Identify which cell holds the provided text, then report its (X, Y) central coordinate. 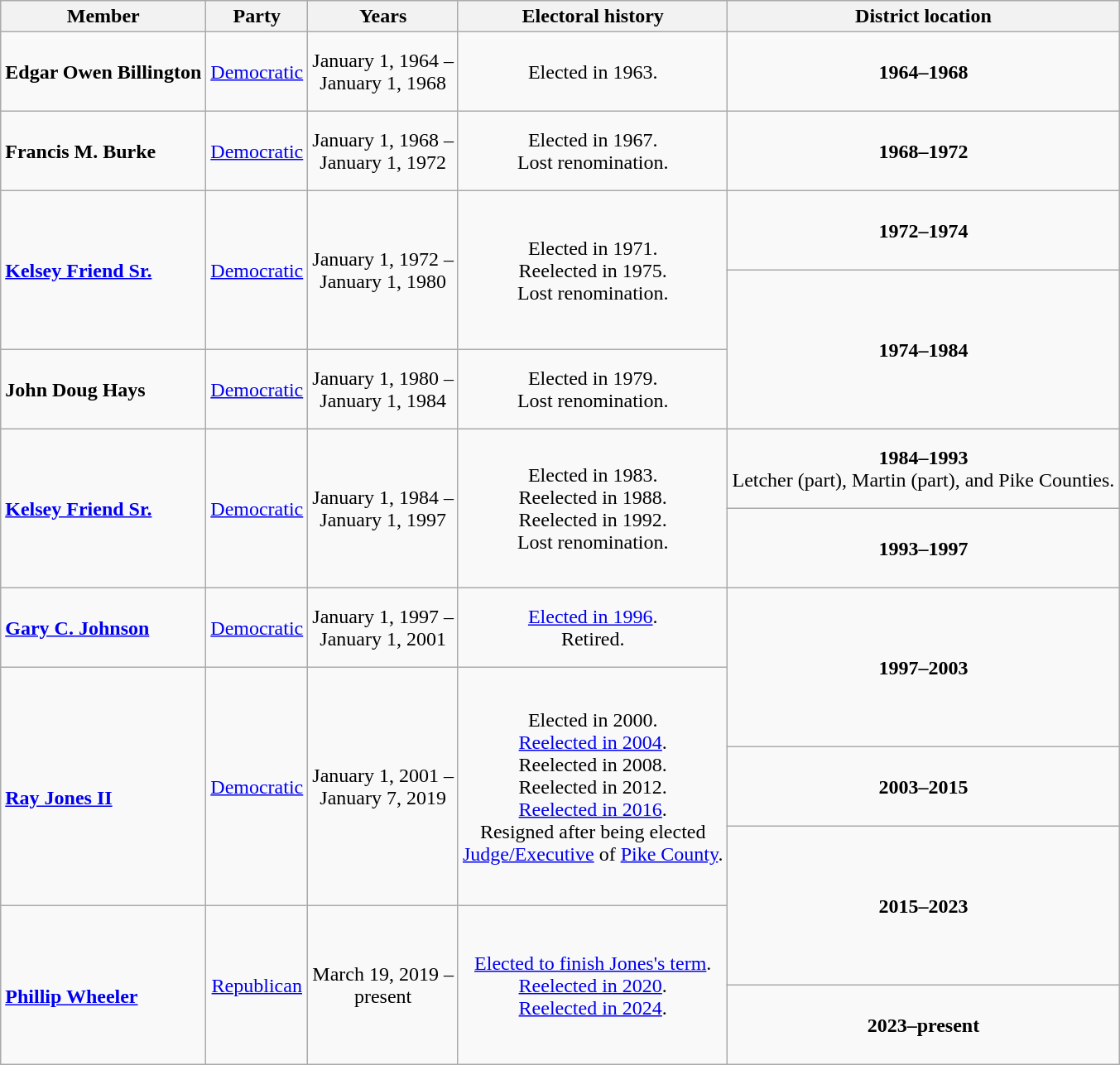
Francis M. Burke (103, 151)
Elected in 1983.Reelected in 1988.Reelected in 1992.Lost renomination. (593, 509)
2023–present (924, 1025)
1972–1974 (924, 231)
Electoral history (593, 17)
January 1, 1964 –January 1, 1968 (383, 72)
Elected in 1971.Reelected in 1975.Lost renomination. (593, 271)
Years (383, 17)
January 1, 1968 –January 1, 1972 (383, 151)
Elected in 1996.Retired. (593, 628)
1968–1972 (924, 151)
January 1, 2001 –January 7, 2019 (383, 787)
Elected in 1979.Lost renomination. (593, 390)
Elected in 2000.Reelected in 2004.Reelected in 2008.Reelected in 2012.Reelected in 2016.Resigned after being electedJudge/Executive of Pike County. (593, 787)
Elected in 1967.Lost renomination. (593, 151)
2003–2015 (924, 787)
Party (257, 17)
Elected in 1963. (593, 72)
January 1, 1972 –January 1, 1980 (383, 271)
Edgar Owen Billington (103, 72)
Republican (257, 986)
1974–1984 (924, 350)
1997–2003 (924, 668)
Elected to finish Jones's term.Reelected in 2020.Reelected in 2024. (593, 986)
1993–1997 (924, 549)
2015–2023 (924, 906)
Member (103, 17)
District location (924, 17)
Gary C. Johnson (103, 628)
January 1, 1997 –January 1, 2001 (383, 628)
March 19, 2019 –present (383, 986)
1964–1968 (924, 72)
January 1, 1984 –January 1, 1997 (383, 509)
January 1, 1980 –January 1, 1984 (383, 390)
Phillip Wheeler (103, 986)
John Doug Hays (103, 390)
Ray Jones II (103, 787)
1984–1993Letcher (part), Martin (part), and Pike Counties. (924, 469)
